Detect which cell encompasses the target text, then output its [X, Y] center coordinate. 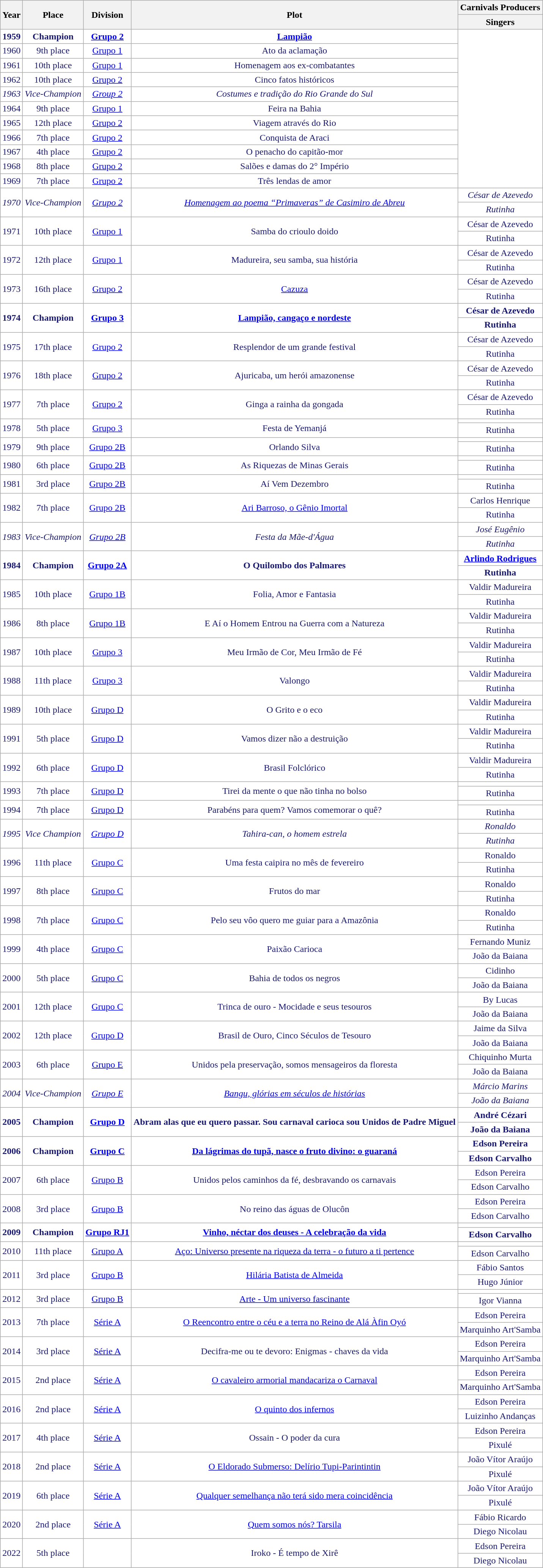
Orlando Silva [294, 447]
1981 [11, 484]
1982 [11, 508]
2005 [11, 1122]
Festa de Yemanjá [294, 428]
Grupo A [107, 1251]
Iroko - É tempo de Xirê [294, 1553]
16th place [53, 289]
2012 [11, 1299]
Ossain - O poder da cura [294, 1438]
Lampião, cangaço e nordeste [294, 318]
2007 [11, 1180]
Fábio Ricardo [500, 1517]
Pelo seu vôo quero me guiar para a Amazônia [294, 920]
1988 [11, 681]
Tahira-can, o homem estrela [294, 834]
Singers [500, 22]
1977 [11, 404]
Parabéns para quem? Vamos comemorar o quê? [294, 810]
2022 [11, 1553]
André Cézari [500, 1115]
Igor Vianna [500, 1301]
Group 2 [107, 94]
Plot [294, 15]
2006 [11, 1151]
2016 [11, 1409]
Ari Barroso, o Gênio Imortal [294, 508]
Abram alas que eu quero passar. Sou carnaval carioca sou Unidos de Padre Miguel [294, 1122]
Grupo RJ1 [107, 1232]
1994 [11, 810]
1971 [11, 231]
Year [11, 15]
1959 [11, 36]
1987 [11, 652]
O cavaleiro armorial mandacariza o Carnaval [294, 1380]
2003 [11, 1065]
Homenagem aos ex-combatantes [294, 65]
Três lendas de amor [294, 181]
2009 [11, 1232]
Carlos Henrique [500, 500]
1998 [11, 920]
1961 [11, 65]
Jaime da Silva [500, 1028]
1984 [11, 565]
1983 [11, 536]
Place [53, 15]
1996 [11, 862]
O Eldorado Submerso: Delírio Tupi-Parintintin [294, 1466]
O Grito e o eco [294, 710]
2004 [11, 1093]
1993 [11, 791]
Quem somos nós? Tarsila [294, 1524]
1965 [11, 123]
Carnivals Producers [500, 8]
E Aí o Homem Entrou na Guerra com a Natureza [294, 623]
Arte - Um universo fascinante [294, 1299]
No reino das águas de Olucôn [294, 1209]
1978 [11, 428]
1975 [11, 347]
1989 [11, 710]
Bahia de todos os negros [294, 978]
O Quilombo dos Palmares [294, 565]
Bangu, glórias em séculos de histórias [294, 1093]
Samba do crioulo doido [294, 231]
1999 [11, 949]
1985 [11, 594]
Cazuza [294, 289]
Grupo 2A [107, 565]
2013 [11, 1322]
Cidinho [500, 971]
1986 [11, 623]
Feira na Bahia [294, 108]
1967 [11, 152]
Resplendor de um grande festival [294, 347]
Madureira, seu samba, sua história [294, 260]
Chiquinho Murta [500, 1057]
1972 [11, 260]
Tirei da mente o que não tinha no bolso [294, 791]
Fábio Santos [500, 1268]
1974 [11, 318]
Ajuricaba, um herói amazonense [294, 375]
Ginga a rainha da gongada [294, 404]
2001 [11, 1007]
Qualquer semelhança não terá sido mera coincidência [294, 1496]
Costumes e tradição do Rio Grande do Sul [294, 94]
Vinho, néctar dos deuses - A celebração da vida [294, 1232]
1976 [11, 375]
1992 [11, 767]
Viagem através do Rio [294, 123]
Vice Champion [53, 834]
Aí Vem Dezembro [294, 484]
Da lágrimas do tupã, nasce o fruto divino: o guaraná [294, 1151]
Paixão Carioca [294, 949]
17th place [53, 347]
2017 [11, 1438]
1966 [11, 137]
Brasil Folclórico [294, 767]
Cinco fatos históricos [294, 80]
Ato da aclamação [294, 51]
O Reencontro entre o céu e a terra no Reino de Alá Àfin Oyó [294, 1322]
1995 [11, 834]
Trinca de ouro - Mocidade e seus tesouros [294, 1007]
1997 [11, 891]
2010 [11, 1251]
2020 [11, 1524]
1973 [11, 289]
Lampião [294, 36]
2002 [11, 1035]
1979 [11, 447]
By Lucas [500, 999]
Hilária Batista de Almeida [294, 1275]
2000 [11, 978]
Uma festa caipira no mês de fevereiro [294, 862]
2008 [11, 1209]
O quinto dos infernos [294, 1409]
Folia, Amor e Fantasia [294, 594]
Aço: Universo presente na riqueza da terra - o futuro a ti pertence [294, 1251]
O penacho do capitão-mor [294, 152]
2018 [11, 1466]
Márcio Marins [500, 1086]
As Riquezas de Minas Gerais [294, 466]
Valongo [294, 681]
1963 [11, 94]
Arlindo Rodrigues [500, 558]
1968 [11, 166]
Fernando Muniz [500, 942]
1991 [11, 739]
1969 [11, 181]
José Eugênio [500, 529]
1964 [11, 108]
Meu Irmão de Cor, Meu Irmão de Fé [294, 652]
2019 [11, 1496]
Conquista de Araci [294, 137]
1980 [11, 466]
1962 [11, 80]
2015 [11, 1380]
Decifra-me ou te devoro: Enigmas - chaves da vida [294, 1351]
Division [107, 15]
Vamos dizer não a destruição [294, 739]
2011 [11, 1275]
1970 [11, 202]
Hugo Júnior [500, 1282]
Homenagem ao poema “Primaveras” de Casimiro de Abreu [294, 202]
Unidos pelos caminhos da fé, desbravando os carnavais [294, 1180]
Brasil de Ouro, Cinco Séculos de Tesouro [294, 1035]
Frutos do mar [294, 891]
Luizinho Andanças [500, 1416]
1960 [11, 51]
Unidos pela preservação, somos mensageiros da floresta [294, 1065]
2014 [11, 1351]
Festa da Mãe-d'Água [294, 536]
Salões e damas do 2° Império [294, 166]
18th place [53, 375]
